Output the (X, Y) coordinate of the center of the cell containing the given text.  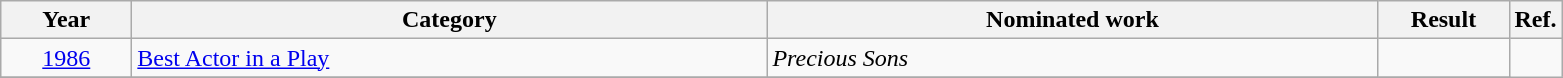
Ref. (1536, 20)
Year (66, 20)
Best Actor in a Play (450, 58)
Category (450, 20)
Precious Sons (1072, 58)
1986 (66, 58)
Result (1444, 20)
Nominated work (1072, 20)
